Detect which cell encompasses the target text, then output its (X, Y) center coordinate. 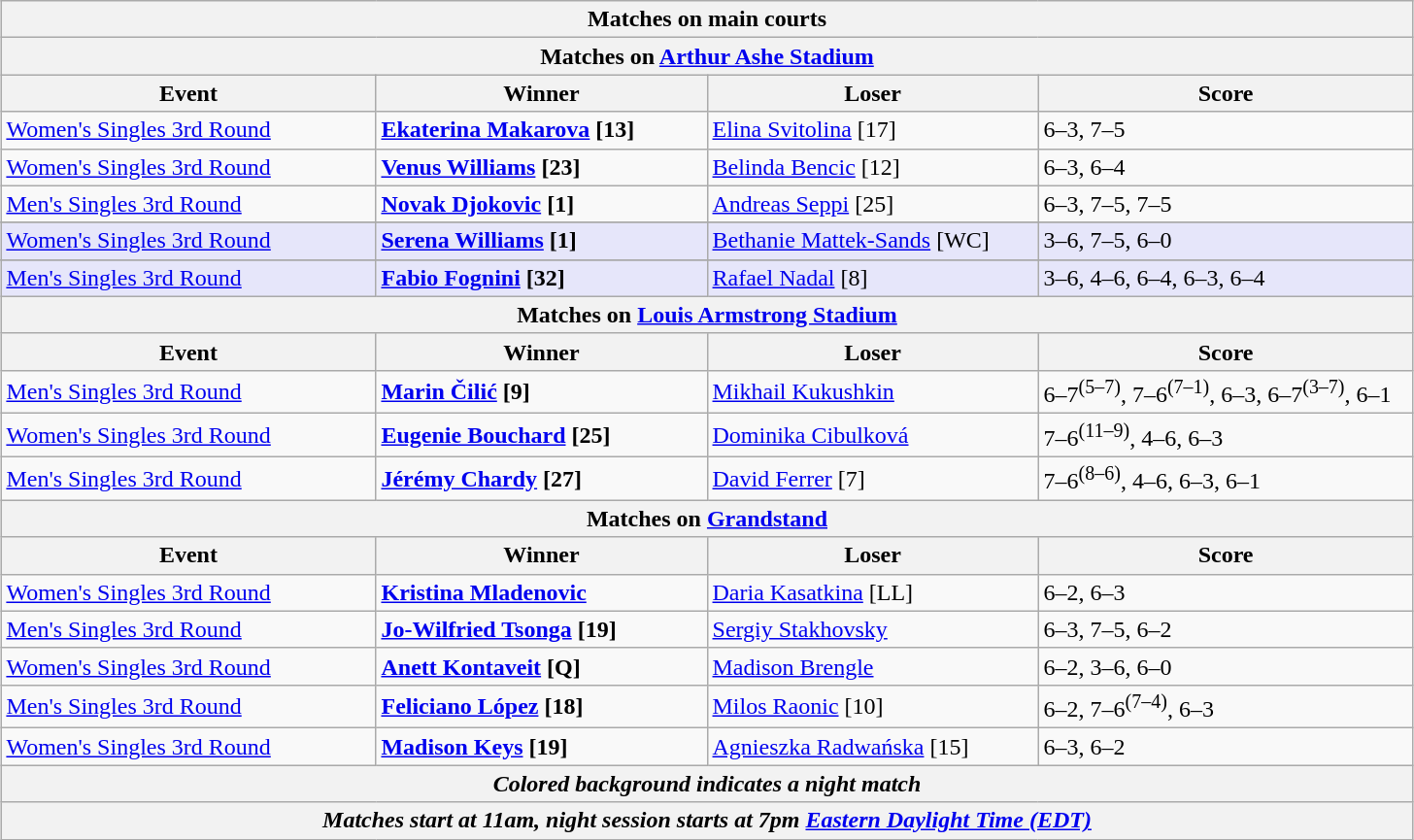
Kristina Mladenovic (542, 592)
Anett Kontaveit [Q] (542, 666)
Andreas Seppi [25] (872, 204)
Jo-Wilfried Tsonga [19] (542, 629)
Madison Brengle (872, 666)
Madison Keys [19] (542, 747)
6–3, 6–4 (1226, 167)
David Ferrer [7] (872, 478)
Belinda Bencic [12] (872, 167)
Matches on Grandstand (707, 519)
6–2, 3–6, 6–0 (1226, 666)
3–6, 4–6, 6–4, 6–3, 6–4 (1226, 278)
Jérémy Chardy [27] (542, 478)
Eugenie Bouchard [25] (542, 435)
Dominika Cibulková (872, 435)
Ekaterina Makarova [13] (542, 130)
Agnieszka Radwańska [15] (872, 747)
Marin Čilić [9] (542, 392)
Feliciano López [18] (542, 707)
6–7(5–7), 7–6(7–1), 6–3, 6–7(3–7), 6–1 (1226, 392)
Serena Williams [1] (542, 241)
Milos Raonic [10] (872, 707)
Novak Djokovic [1] (542, 204)
Bethanie Mattek-Sands [WC] (872, 241)
7–6(8–6), 4–6, 6–3, 6–1 (1226, 478)
Fabio Fognini [32] (542, 278)
3–6, 7–5, 6–0 (1226, 241)
6–2, 7–6(7–4), 6–3 (1226, 707)
Daria Kasatkina [LL] (872, 592)
Matches on Louis Armstrong Stadium (707, 315)
6–3, 6–2 (1226, 747)
Venus Williams [23] (542, 167)
Elina Svitolina [17] (872, 130)
6–3, 7–5 (1226, 130)
7–6(11–9), 4–6, 6–3 (1226, 435)
Rafael Nadal [8] (872, 278)
6–2, 6–3 (1226, 592)
6–3, 7–5, 7–5 (1226, 204)
Mikhail Kukushkin (872, 392)
Colored background indicates a night match (707, 784)
Sergiy Stakhovsky (872, 629)
6–3, 7–5, 6–2 (1226, 629)
Matches on main courts (707, 19)
Matches start at 11am, night session starts at 7pm Eastern Daylight Time (EDT) (707, 821)
Matches on Arthur Ashe Stadium (707, 56)
